Locate the cell with the specified text and output its [x, y] center coordinate. 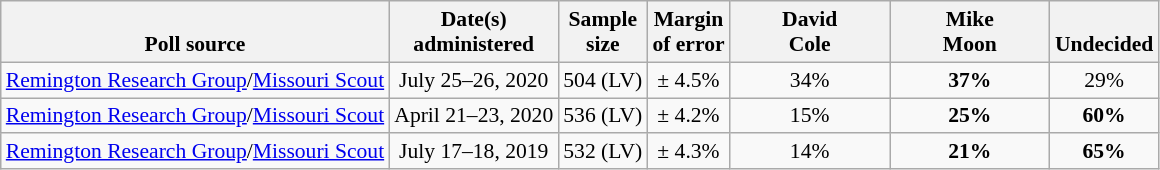
± 4.2% [688, 116]
536 (LV) [602, 116]
21% [970, 152]
Undecided [1104, 32]
July 17–18, 2019 [474, 152]
April 21–23, 2020 [474, 116]
± 4.5% [688, 80]
Marginof error [688, 32]
MikeMoon [970, 32]
34% [810, 80]
504 (LV) [602, 80]
Poll source [195, 32]
± 4.3% [688, 152]
60% [1104, 116]
15% [810, 116]
Samplesize [602, 32]
Date(s)administered [474, 32]
July 25–26, 2020 [474, 80]
65% [1104, 152]
37% [970, 80]
14% [810, 152]
DavidCole [810, 32]
532 (LV) [602, 152]
25% [970, 116]
29% [1104, 80]
